Provide the [X, Y] coordinate of the cell's center where the given text is located.  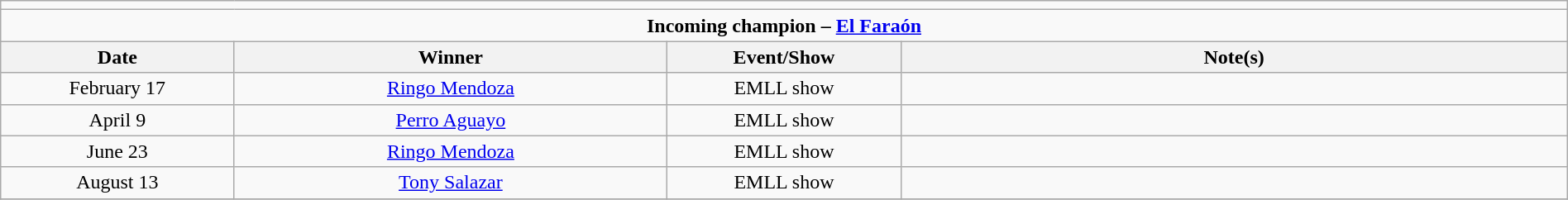
April 9 [117, 120]
Perro Aguayo [451, 120]
February 17 [117, 88]
June 23 [117, 151]
Winner [451, 57]
August 13 [117, 183]
Tony Salazar [451, 183]
Incoming champion – El Faraón [784, 26]
Event/Show [784, 57]
Note(s) [1234, 57]
Date [117, 57]
